Return the [x, y] coordinate for the center point of the cell that contains the specified text.  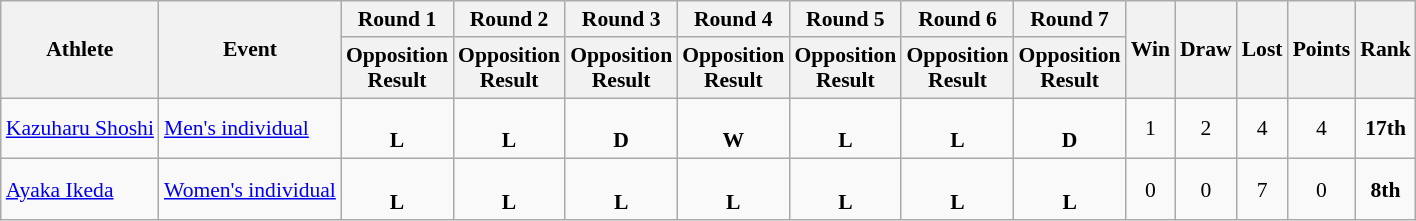
Round 5 [845, 19]
Round 6 [957, 19]
Women's individual [250, 190]
Rank [1386, 50]
Athlete [80, 50]
1 [1150, 128]
7 [1262, 190]
8th [1386, 190]
Round 4 [733, 19]
Round 7 [1070, 19]
Ayaka Ikeda [80, 190]
Points [1322, 50]
Men's individual [250, 128]
Draw [1206, 50]
Kazuharu Shoshi [80, 128]
Round 1 [397, 19]
2 [1206, 128]
W [733, 128]
Event [250, 50]
Win [1150, 50]
Round 2 [509, 19]
Lost [1262, 50]
17th [1386, 128]
Round 3 [621, 19]
